Extract the (X, Y) coordinate from the center of the cell holding the provided text.  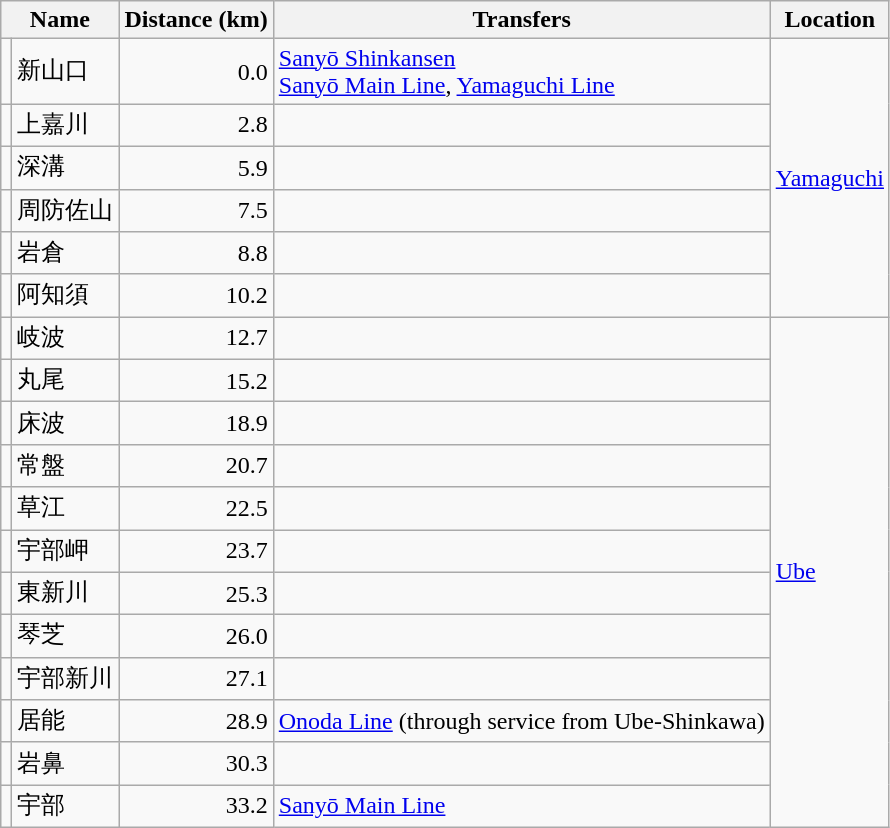
深溝 (66, 168)
23.7 (196, 552)
Yamaguchi (830, 178)
2.8 (196, 126)
20.7 (196, 466)
26.0 (196, 636)
28.9 (196, 722)
Distance (km) (196, 20)
Transfers (522, 20)
床波 (66, 424)
30.3 (196, 764)
Sanyō Main Line (522, 806)
Location (830, 20)
琴芝 (66, 636)
上嘉川 (66, 126)
Name (60, 20)
周防佐山 (66, 210)
宇部新川 (66, 678)
10.2 (196, 296)
阿知須 (66, 296)
7.5 (196, 210)
25.3 (196, 594)
岐波 (66, 338)
22.5 (196, 508)
15.2 (196, 380)
18.9 (196, 424)
宇部 (66, 806)
33.2 (196, 806)
5.9 (196, 168)
27.1 (196, 678)
Onoda Line (through service from Ube-Shinkawa) (522, 722)
宇部岬 (66, 552)
居能 (66, 722)
Ube (830, 572)
丸尾 (66, 380)
12.7 (196, 338)
東新川 (66, 594)
8.8 (196, 254)
岩鼻 (66, 764)
常盤 (66, 466)
草江 (66, 508)
岩倉 (66, 254)
0.0 (196, 72)
新山口 (66, 72)
Sanyō ShinkansenSanyō Main Line, Yamaguchi Line (522, 72)
